Extract the [x, y] coordinate from the center of the cell holding the provided text.  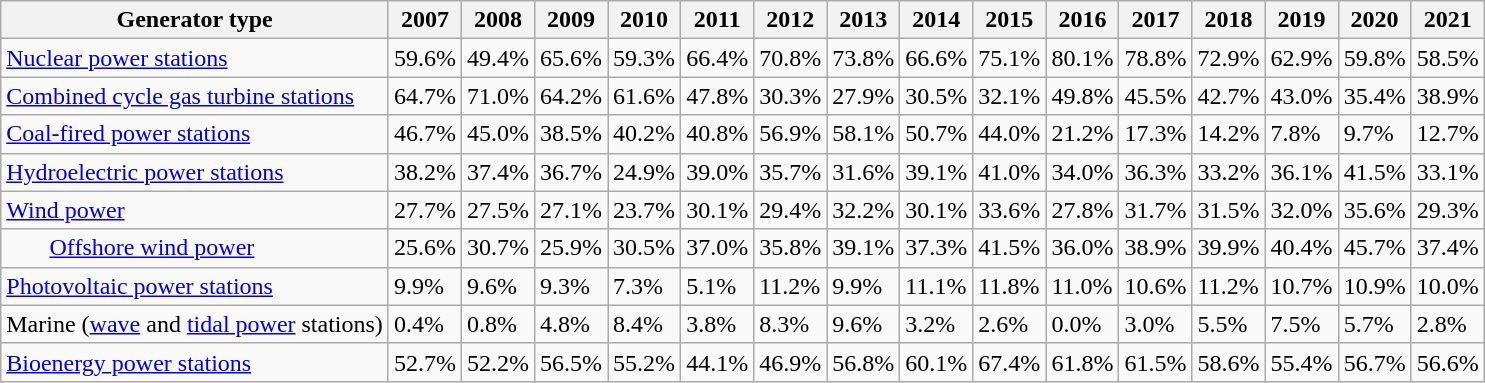
61.8% [1082, 362]
2019 [1302, 20]
31.6% [864, 172]
56.6% [1448, 362]
9.7% [1374, 134]
41.0% [1010, 172]
9.3% [570, 286]
36.7% [570, 172]
45.7% [1374, 248]
30.7% [498, 248]
27.1% [570, 210]
11.8% [1010, 286]
60.1% [936, 362]
14.2% [1228, 134]
78.8% [1156, 58]
58.6% [1228, 362]
Bioenergy power stations [195, 362]
29.3% [1448, 210]
3.8% [718, 324]
52.2% [498, 362]
12.7% [1448, 134]
5.1% [718, 286]
2012 [790, 20]
39.9% [1228, 248]
34.0% [1082, 172]
10.7% [1302, 286]
59.6% [424, 58]
8.3% [790, 324]
2015 [1010, 20]
56.7% [1374, 362]
49.8% [1082, 96]
37.3% [936, 248]
38.5% [570, 134]
32.1% [1010, 96]
2007 [424, 20]
72.9% [1228, 58]
66.4% [718, 58]
Coal-fired power stations [195, 134]
35.7% [790, 172]
27.8% [1082, 210]
33.6% [1010, 210]
27.5% [498, 210]
21.2% [1082, 134]
71.0% [498, 96]
40.4% [1302, 248]
33.1% [1448, 172]
43.0% [1302, 96]
32.0% [1302, 210]
2.8% [1448, 324]
8.4% [644, 324]
64.7% [424, 96]
36.0% [1082, 248]
7.8% [1302, 134]
35.4% [1374, 96]
58.5% [1448, 58]
3.2% [936, 324]
17.3% [1156, 134]
33.2% [1228, 172]
4.8% [570, 324]
5.7% [1374, 324]
62.9% [1302, 58]
52.7% [424, 362]
46.9% [790, 362]
50.7% [936, 134]
2008 [498, 20]
2013 [864, 20]
44.0% [1010, 134]
2021 [1448, 20]
70.8% [790, 58]
0.4% [424, 324]
27.9% [864, 96]
7.3% [644, 286]
73.8% [864, 58]
55.4% [1302, 362]
7.5% [1302, 324]
40.8% [718, 134]
36.1% [1302, 172]
5.5% [1228, 324]
31.5% [1228, 210]
Photovoltaic power stations [195, 286]
59.3% [644, 58]
56.5% [570, 362]
0.8% [498, 324]
67.4% [1010, 362]
Wind power [195, 210]
Marine (wave and tidal power stations) [195, 324]
2018 [1228, 20]
10.9% [1374, 286]
58.1% [864, 134]
35.6% [1374, 210]
64.2% [570, 96]
44.1% [718, 362]
56.8% [864, 362]
Offshore wind power [195, 248]
45.5% [1156, 96]
40.2% [644, 134]
56.9% [790, 134]
10.6% [1156, 286]
25.9% [570, 248]
39.0% [718, 172]
66.6% [936, 58]
32.2% [864, 210]
11.1% [936, 286]
24.9% [644, 172]
0.0% [1082, 324]
46.7% [424, 134]
Nuclear power stations [195, 58]
65.6% [570, 58]
2014 [936, 20]
2.6% [1010, 324]
Generator type [195, 20]
36.3% [1156, 172]
2011 [718, 20]
3.0% [1156, 324]
27.7% [424, 210]
37.0% [718, 248]
10.0% [1448, 286]
2009 [570, 20]
55.2% [644, 362]
75.1% [1010, 58]
49.4% [498, 58]
30.3% [790, 96]
Combined cycle gas turbine stations [195, 96]
Hydroelectric power stations [195, 172]
11.0% [1082, 286]
38.2% [424, 172]
2016 [1082, 20]
59.8% [1374, 58]
2020 [1374, 20]
2010 [644, 20]
45.0% [498, 134]
61.6% [644, 96]
25.6% [424, 248]
35.8% [790, 248]
80.1% [1082, 58]
31.7% [1156, 210]
23.7% [644, 210]
61.5% [1156, 362]
47.8% [718, 96]
2017 [1156, 20]
42.7% [1228, 96]
29.4% [790, 210]
